Return the [x, y] coordinate for the center point of the cell that contains the specified text.  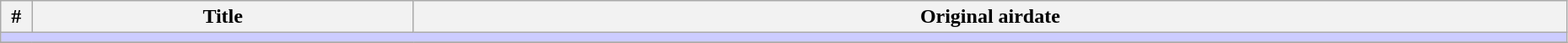
# [17, 17]
Title [223, 17]
Original airdate [990, 17]
